Extract the [x, y] coordinate from the center of the cell holding the provided text.  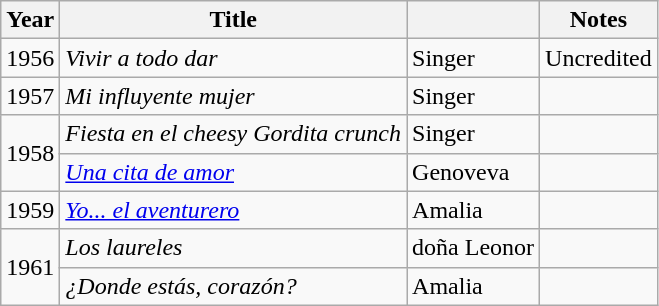
Title [234, 20]
Uncredited [599, 58]
1956 [30, 58]
Los laureles [234, 248]
1959 [30, 210]
Mi influyente mujer [234, 96]
Una cita de amor [234, 172]
Year [30, 20]
Fiesta en el cheesy Gordita crunch [234, 134]
Notes [599, 20]
1961 [30, 267]
Yo... el aventurero [234, 210]
doña Leonor [474, 248]
1957 [30, 96]
Vivir a todo dar [234, 58]
Genoveva [474, 172]
¿Donde estás, corazón? [234, 286]
1958 [30, 153]
